Scan for the cell matching the given text and deliver its [x, y] coordinate at center. 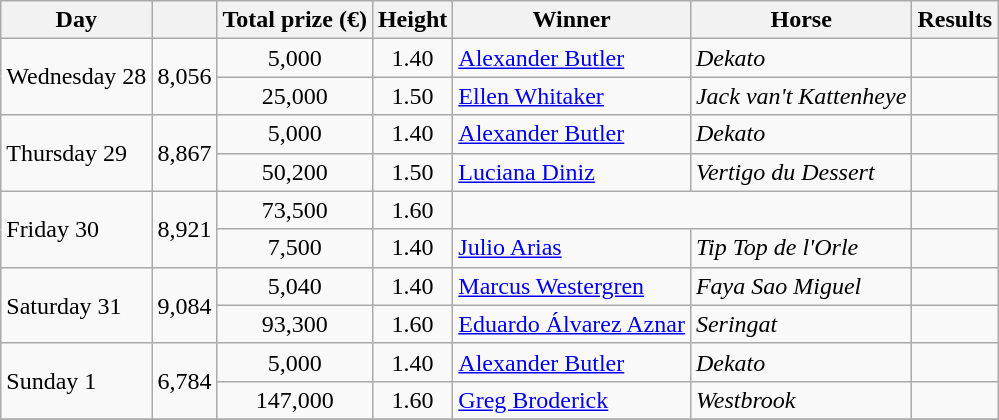
Faya Sao Miguel [800, 286]
Sunday 1 [76, 381]
8,056 [184, 77]
25,000 [294, 96]
147,000 [294, 400]
8,867 [184, 153]
73,500 [294, 210]
5,040 [294, 286]
8,921 [184, 229]
Winner [572, 20]
Friday 30 [76, 229]
Horse [800, 20]
93,300 [294, 324]
Height [412, 20]
Tip Top de l'Orle [800, 248]
Westbrook [800, 400]
9,084 [184, 305]
Eduardo Álvarez Aznar [572, 324]
Seringat [800, 324]
Day [76, 20]
Saturday 31 [76, 305]
Greg Broderick [572, 400]
Marcus Westergren [572, 286]
Luciana Diniz [572, 172]
Julio Arias [572, 248]
7,500 [294, 248]
Ellen Whitaker [572, 96]
Total prize (€) [294, 20]
Jack van't Kattenheye [800, 96]
6,784 [184, 381]
Thursday 29 [76, 153]
Wednesday 28 [76, 77]
Results [955, 20]
50,200 [294, 172]
Vertigo du Dessert [800, 172]
